For the text-containing cell, return its midpoint in [x, y] coordinate format. 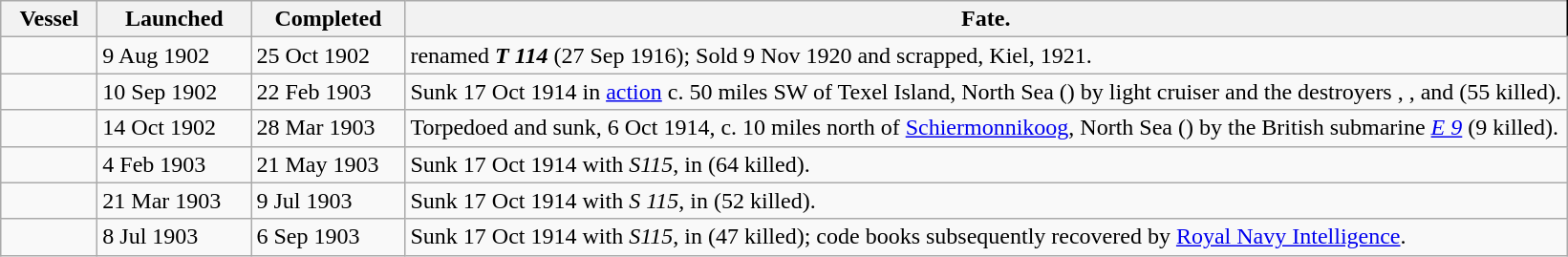
Sunk 17 Oct 1914 in action c. 50 miles SW of Texel Island, North Sea () by light cruiser and the destroyers , , and (55 killed). [986, 92]
Sunk 17 Oct 1914 with S 115, in (52 killed). [986, 201]
28 Mar 1903 [329, 128]
14 Oct 1902 [174, 128]
Sunk 17 Oct 1914 with S115, in (64 killed). [986, 164]
9 Jul 1903 [329, 201]
Torpedoed and sunk, 6 Oct 1914, c. 10 miles north of Schiermonnikoog, North Sea () by the British submarine E 9 (9 killed). [986, 128]
Completed [329, 19]
21 May 1903 [329, 164]
4 Feb 1903 [174, 164]
21 Mar 1903 [174, 201]
25 Oct 1902 [329, 55]
Vessel [50, 19]
Fate. [986, 19]
renamed T 114 (27 Sep 1916); Sold 9 Nov 1920 and scrapped, Kiel, 1921. [986, 55]
22 Feb 1903 [329, 92]
Launched [174, 19]
Sunk 17 Oct 1914 with S115, in (47 killed); code books subsequently recovered by Royal Navy Intelligence. [986, 237]
6 Sep 1903 [329, 237]
8 Jul 1903 [174, 237]
10 Sep 1902 [174, 92]
9 Aug 1902 [174, 55]
